Scan for the cell matching the given text and deliver its [X, Y] coordinate at center. 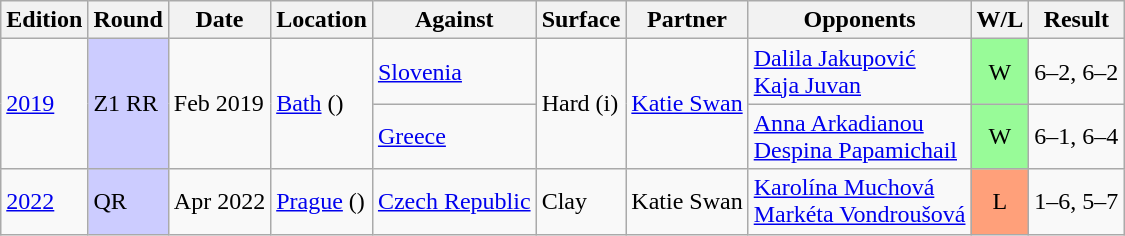
Karolína Muchová Markéta Vondroušová [860, 202]
Apr 2022 [219, 202]
Prague () [322, 202]
Round [128, 20]
Opponents [860, 20]
6–2, 6–2 [1076, 72]
Dalila Jakupović Kaja Juvan [860, 72]
Feb 2019 [219, 104]
Czech Republic [454, 202]
Hard (i) [581, 104]
QR [128, 202]
Greece [454, 136]
W/L [1000, 20]
1–6, 5–7 [1076, 202]
Anna Arkadianou Despina Papamichail [860, 136]
2022 [44, 202]
2019 [44, 104]
Date [219, 20]
Edition [44, 20]
L [1000, 202]
Against [454, 20]
Z1 RR [128, 104]
Bath () [322, 104]
Clay [581, 202]
Surface [581, 20]
Result [1076, 20]
Location [322, 20]
6–1, 6–4 [1076, 136]
Slovenia [454, 72]
Partner [687, 20]
